Capture the cell that displays the provided text and extract its [x, y] central coordinate. 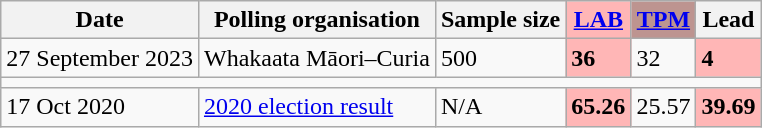
27 September 2023 [100, 58]
36 [598, 58]
Polling organisation [316, 20]
4 [728, 58]
32 [664, 58]
25.57 [664, 107]
TPM [664, 20]
Sample size [500, 20]
500 [500, 58]
39.69 [728, 107]
Date [100, 20]
Lead [728, 20]
2020 election result [316, 107]
Whakaata Māori–Curia [316, 58]
LAB [598, 20]
17 Oct 2020 [100, 107]
N/A [500, 107]
65.26 [598, 107]
